Locate the cell with the specified text and output its (X, Y) center coordinate. 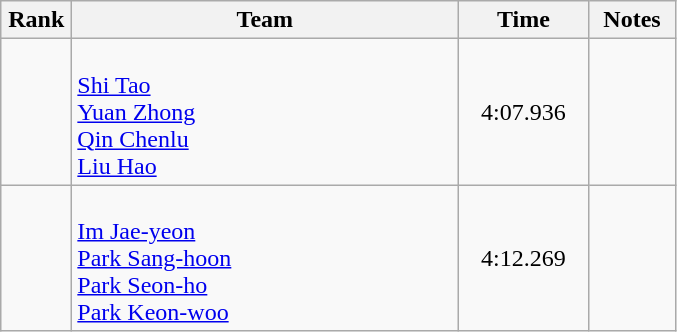
Notes (632, 20)
Im Jae-yeonPark Sang-hoonPark Seon-hoPark Keon-woo (265, 258)
Shi TaoYuan ZhongQin ChenluLiu Hao (265, 112)
4:07.936 (524, 112)
Rank (36, 20)
Time (524, 20)
Team (265, 20)
4:12.269 (524, 258)
